Pinpoint the cell where the given text exists, returning its [X, Y] midpoint coordinate. 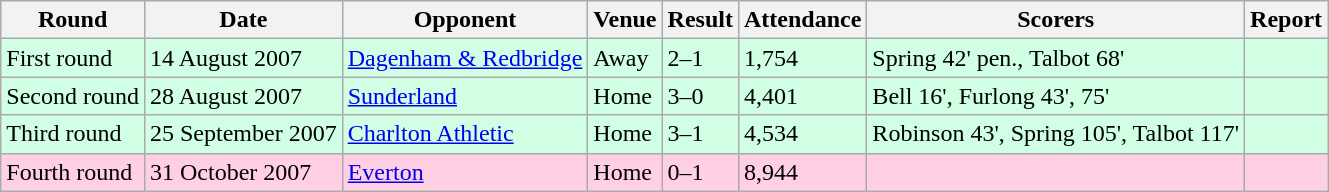
Dagenham & Redbridge [465, 58]
Everton [465, 172]
8,944 [802, 172]
4,534 [802, 134]
Report [1286, 20]
3–1 [700, 134]
Sunderland [465, 96]
3–0 [700, 96]
28 August 2007 [243, 96]
Date [243, 20]
2–1 [700, 58]
25 September 2007 [243, 134]
Away [625, 58]
Second round [73, 96]
Charlton Athletic [465, 134]
Third round [73, 134]
Scorers [1056, 20]
Robinson 43', Spring 105', Talbot 117' [1056, 134]
First round [73, 58]
Result [700, 20]
Opponent [465, 20]
14 August 2007 [243, 58]
1,754 [802, 58]
Spring 42' pen., Talbot 68' [1056, 58]
Attendance [802, 20]
Venue [625, 20]
31 October 2007 [243, 172]
Bell 16', Furlong 43', 75' [1056, 96]
Fourth round [73, 172]
Round [73, 20]
4,401 [802, 96]
0–1 [700, 172]
